Provide the [x, y] coordinate of the cell's center where the given text is located.  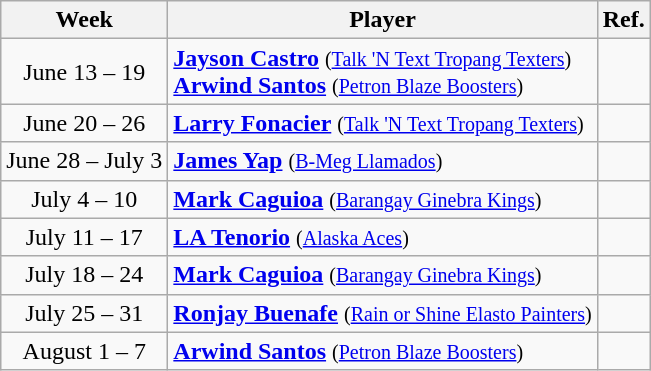
Week [84, 20]
James Yap (B-Meg Llamados) [382, 161]
Ref. [624, 20]
July 4 – 10 [84, 199]
June 28 – July 3 [84, 161]
June 13 – 19 [84, 72]
Ronjay Buenafe (Rain or Shine Elasto Painters) [382, 313]
July 11 – 17 [84, 237]
LA Tenorio (Alaska Aces) [382, 237]
Jayson Castro (Talk 'N Text Tropang Texters) Arwind Santos (Petron Blaze Boosters) [382, 72]
July 18 – 24 [84, 275]
Larry Fonacier (Talk 'N Text Tropang Texters) [382, 123]
July 25 – 31 [84, 313]
August 1 – 7 [84, 351]
Player [382, 20]
June 20 – 26 [84, 123]
Arwind Santos (Petron Blaze Boosters) [382, 351]
